Determine the [X, Y] coordinate at the center of the cell enclosing the given text.  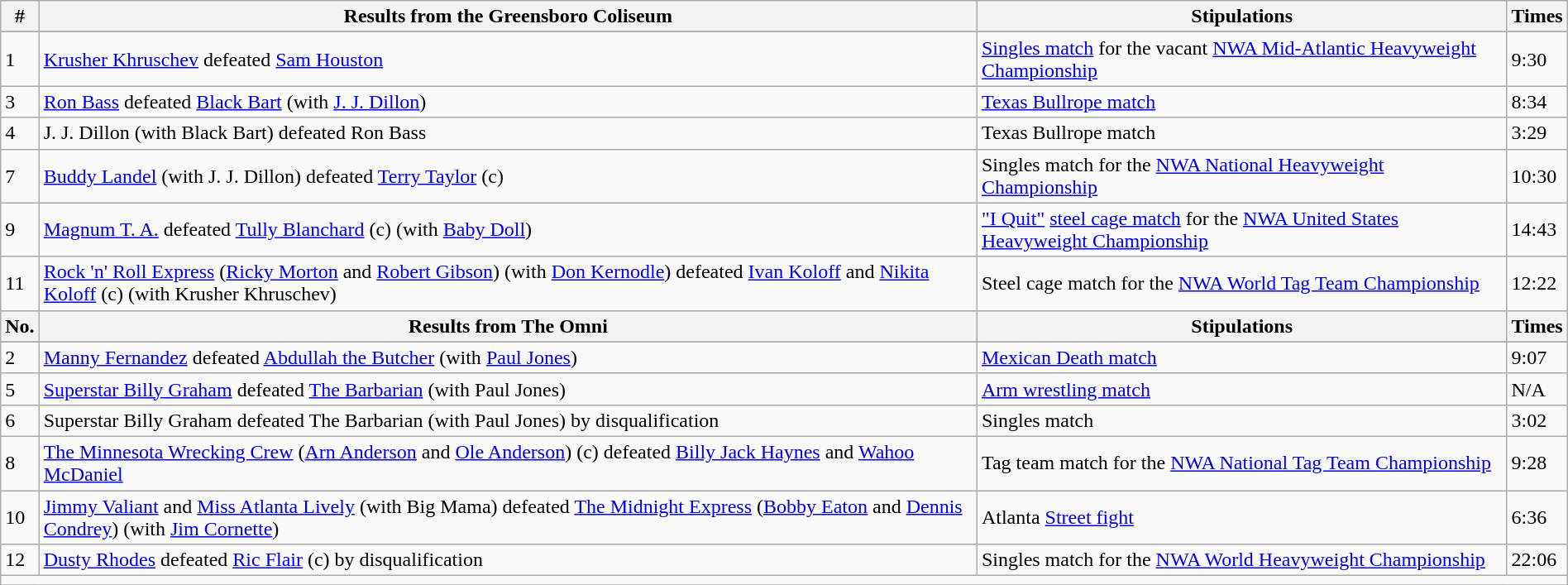
Results from the Greensboro Coliseum [508, 17]
6:36 [1537, 516]
9:30 [1537, 60]
9:28 [1537, 463]
N/A [1537, 389]
Dusty Rhodes defeated Ric Flair (c) by disqualification [508, 560]
4 [20, 133]
The Minnesota Wrecking Crew (Arn Anderson and Ole Anderson) (c) defeated Billy Jack Haynes and Wahoo McDaniel [508, 463]
Superstar Billy Graham defeated The Barbarian (with Paul Jones) by disqualification [508, 420]
Jimmy Valiant and Miss Atlanta Lively (with Big Mama) defeated The Midnight Express (Bobby Eaton and Dennis Condrey) (with Jim Cornette) [508, 516]
Singles match for the vacant NWA Mid-Atlantic Heavyweight Championship [1242, 60]
3 [20, 102]
Results from The Omni [508, 326]
1 [20, 60]
3:02 [1537, 420]
Manny Fernandez defeated Abdullah the Butcher (with Paul Jones) [508, 357]
Ron Bass defeated Black Bart (with J. J. Dillon) [508, 102]
# [20, 17]
Singles match for the NWA World Heavyweight Championship [1242, 560]
10 [20, 516]
Arm wrestling match [1242, 389]
6 [20, 420]
Steel cage match for the NWA World Tag Team Championship [1242, 283]
14:43 [1537, 230]
22:06 [1537, 560]
Tag team match for the NWA National Tag Team Championship [1242, 463]
5 [20, 389]
9:07 [1537, 357]
12 [20, 560]
No. [20, 326]
12:22 [1537, 283]
Magnum T. A. defeated Tully Blanchard (c) (with Baby Doll) [508, 230]
Mexican Death match [1242, 357]
10:30 [1537, 175]
"I Quit" steel cage match for the NWA United States Heavyweight Championship [1242, 230]
J. J. Dillon (with Black Bart) defeated Ron Bass [508, 133]
11 [20, 283]
3:29 [1537, 133]
9 [20, 230]
Rock 'n' Roll Express (Ricky Morton and Robert Gibson) (with Don Kernodle) defeated Ivan Koloff and Nikita Koloff (c) (with Krusher Khruschev) [508, 283]
2 [20, 357]
8 [20, 463]
Superstar Billy Graham defeated The Barbarian (with Paul Jones) [508, 389]
8:34 [1537, 102]
Buddy Landel (with J. J. Dillon) defeated Terry Taylor (c) [508, 175]
7 [20, 175]
Krusher Khruschev defeated Sam Houston [508, 60]
Singles match for the NWA National Heavyweight Championship [1242, 175]
Singles match [1242, 420]
Atlanta Street fight [1242, 516]
